Determine the [x, y] coordinate at the center of the cell enclosing the given text.  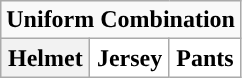
Helmet [46, 58]
Pants [204, 58]
Jersey [130, 58]
Uniform Combination [121, 20]
